Detect which cell encompasses the target text, then output its (X, Y) center coordinate. 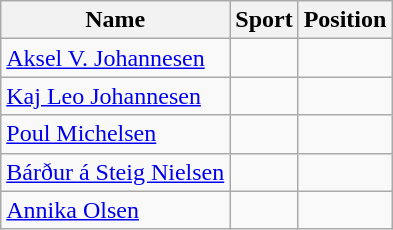
Aksel V. Johannesen (116, 58)
Position (345, 20)
Poul Michelsen (116, 134)
Name (116, 20)
Sport (264, 20)
Annika Olsen (116, 210)
Kaj Leo Johannesen (116, 96)
Bárður á Steig Nielsen (116, 172)
